Locate the cell with the specified text and output its [x, y] center coordinate. 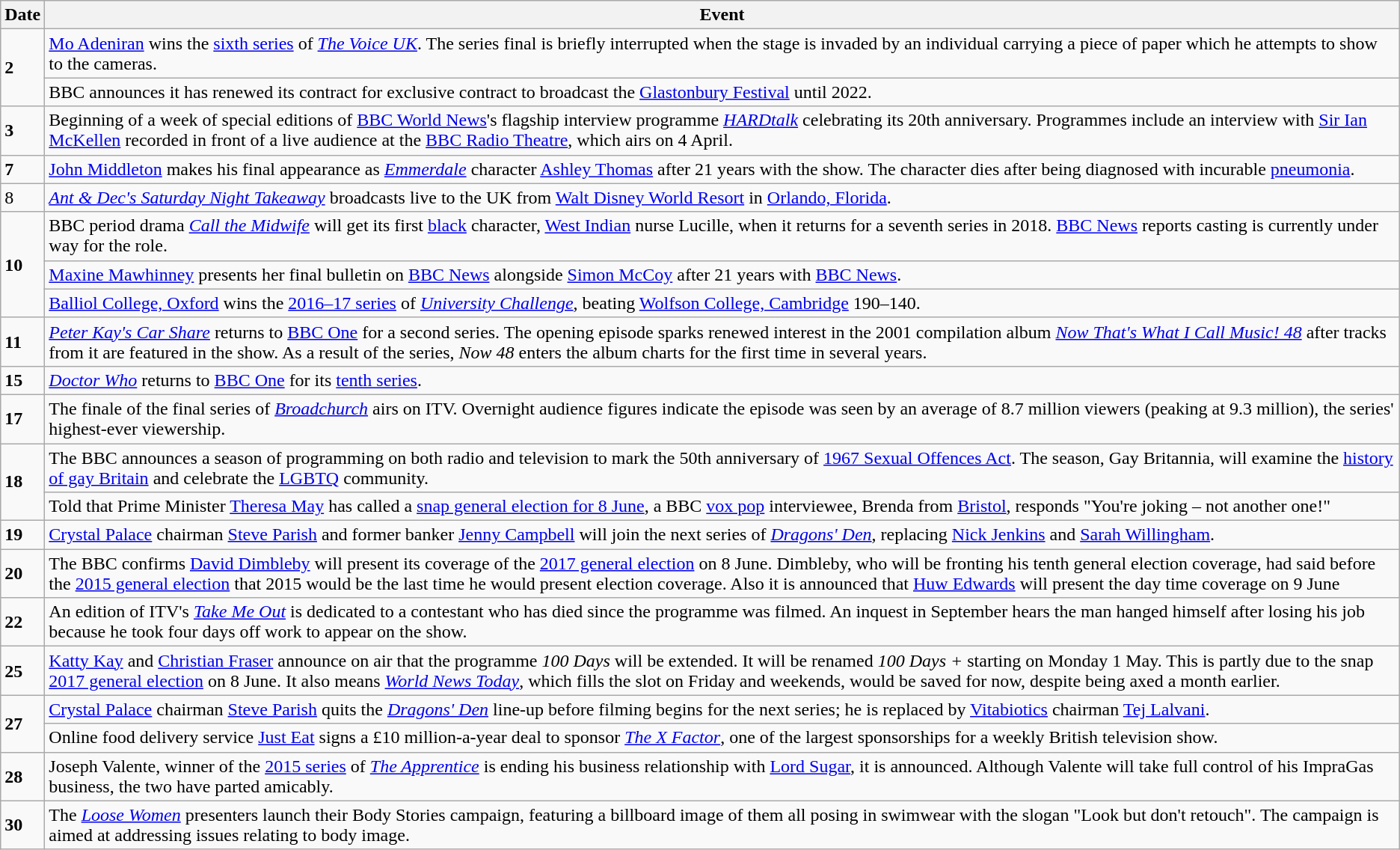
20 [22, 573]
7 [22, 169]
Balliol College, Oxford wins the 2016–17 series of University Challenge, beating Wolfson College, Cambridge 190–140. [722, 303]
11 [22, 341]
15 [22, 380]
BBC announces it has renewed its contract for exclusive contract to broadcast the Glastonbury Festival until 2022. [722, 92]
Date [22, 15]
Ant & Dec's Saturday Night Takeaway broadcasts live to the UK from Walt Disney World Resort in Orlando, Florida. [722, 198]
30 [22, 825]
2 [22, 67]
8 [22, 198]
3 [22, 130]
Doctor Who returns to BBC One for its tenth series. [722, 380]
22 [22, 623]
17 [22, 419]
25 [22, 670]
Event [722, 15]
10 [22, 265]
19 [22, 535]
28 [22, 777]
27 [22, 724]
Maxine Mawhinney presents her final bulletin on BBC News alongside Simon McCoy after 21 years with BBC News. [722, 275]
18 [22, 482]
